Return the (x, y) coordinate for the center point of the cell that contains the specified text.  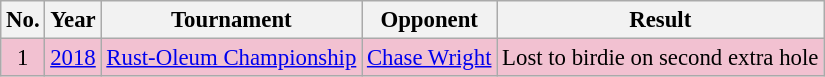
Rust-Oleum Championship (232, 58)
Lost to birdie on second extra hole (660, 58)
Year (73, 20)
Chase Wright (430, 58)
Result (660, 20)
2018 (73, 58)
Opponent (430, 20)
No. (23, 20)
Tournament (232, 20)
1 (23, 58)
